Output the (X, Y) coordinate of the center of the cell containing the given text.  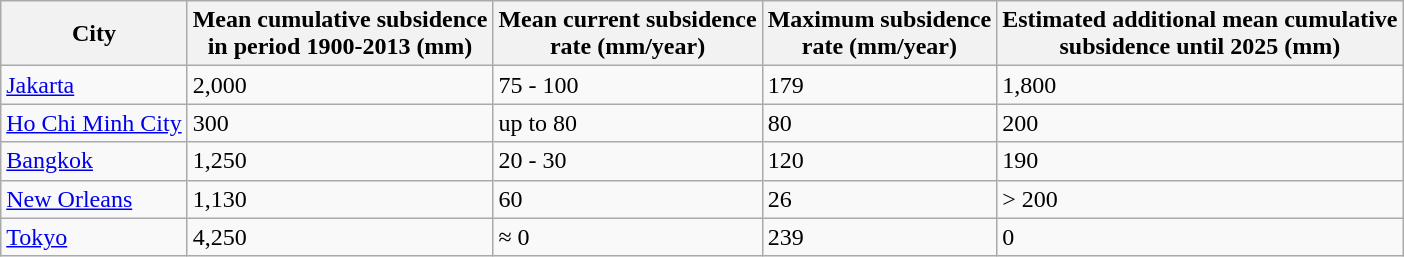
≈ 0 (628, 237)
2,000 (340, 85)
80 (879, 123)
Maximum subsidencerate (mm/year) (879, 34)
1,250 (340, 161)
20 - 30 (628, 161)
300 (340, 123)
Estimated additional mean cumulativesubsidence until 2025 (mm) (1200, 34)
26 (879, 199)
Tokyo (94, 237)
Ho Chi Minh City (94, 123)
190 (1200, 161)
Mean cumulative subsidencein period 1900-2013 (mm) (340, 34)
4,250 (340, 237)
75 - 100 (628, 85)
60 (628, 199)
200 (1200, 123)
> 200 (1200, 199)
1,800 (1200, 85)
179 (879, 85)
0 (1200, 237)
New Orleans (94, 199)
Jakarta (94, 85)
up to 80 (628, 123)
City (94, 34)
Bangkok (94, 161)
Mean current subsidencerate (mm/year) (628, 34)
1,130 (340, 199)
120 (879, 161)
239 (879, 237)
